Provide the [x, y] coordinate of the cell's center where the given text is located.  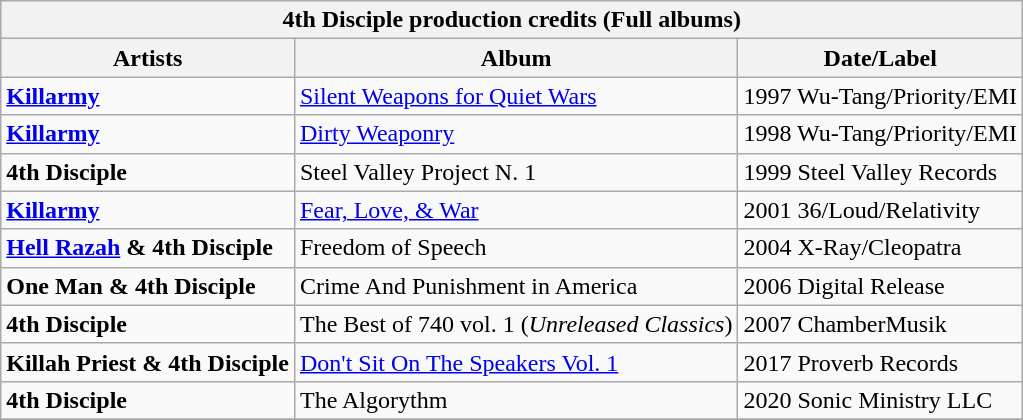
Album [516, 58]
Artists [148, 58]
Fear, Love, & War [516, 210]
2006 Digital Release [880, 286]
1998 Wu-Tang/Priority/EMI [880, 134]
Don't Sit On The Speakers Vol. 1 [516, 362]
Steel Valley Project N. 1 [516, 172]
1997 Wu-Tang/Priority/EMI [880, 96]
Crime And Punishment in America [516, 286]
Killah Priest & 4th Disciple [148, 362]
Freedom of Speech [516, 248]
Dirty Weaponry [516, 134]
Date/Label [880, 58]
2007 ChamberMusik [880, 324]
1999 Steel Valley Records [880, 172]
Silent Weapons for Quiet Wars [516, 96]
One Man & 4th Disciple [148, 286]
The Algorythm [516, 400]
2017 Proverb Records [880, 362]
4th Disciple production credits (Full albums) [512, 20]
Hell Razah & 4th Disciple [148, 248]
2001 36/Loud/Relativity [880, 210]
2020 Sonic Ministry LLC [880, 400]
The Best of 740 vol. 1 (Unreleased Classics) [516, 324]
2004 X-Ray/Cleopatra [880, 248]
